Pinpoint the cell where the given text exists, returning its (X, Y) midpoint coordinate. 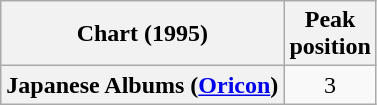
Chart (1995) (142, 34)
3 (330, 85)
Peakposition (330, 34)
Japanese Albums (Oricon) (142, 85)
